Provide the [X, Y] coordinate of the cell's center where the given text is located.  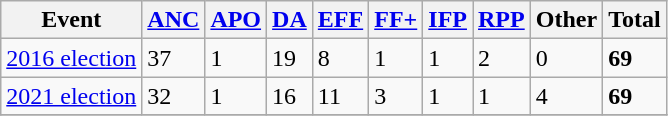
8 [340, 58]
Other [566, 20]
2021 election [72, 96]
FF+ [396, 20]
16 [290, 96]
RPP [501, 20]
ANC [174, 20]
32 [174, 96]
APO [236, 20]
19 [290, 58]
11 [340, 96]
4 [566, 96]
3 [396, 96]
0 [566, 58]
Total [635, 20]
EFF [340, 20]
2 [501, 58]
2016 election [72, 58]
IFP [448, 20]
Event [72, 20]
DA [290, 20]
37 [174, 58]
